Find where the given text appears and provide that cell's center as (x, y) coordinate. 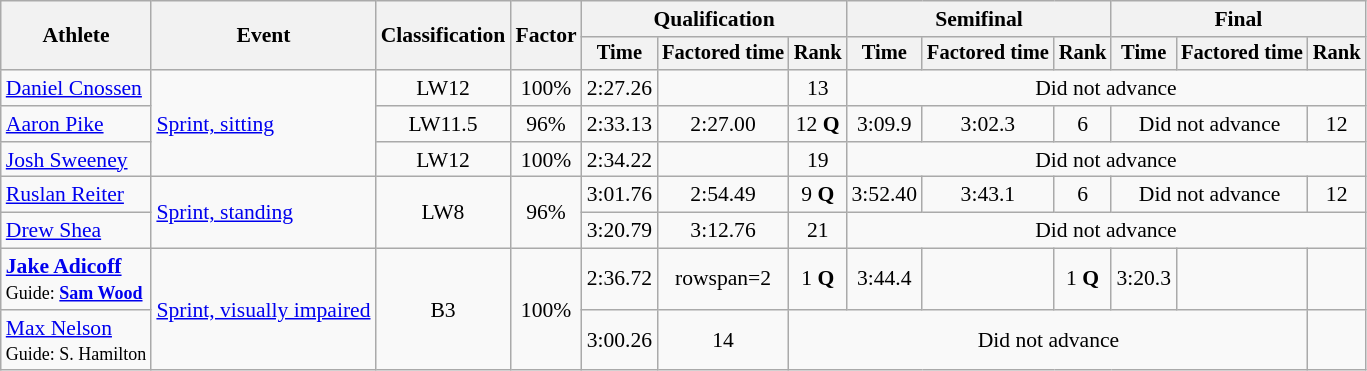
3:52.40 (884, 195)
9 Q (818, 195)
Qualification (714, 19)
3:43.1 (988, 195)
2:33.13 (620, 124)
2:54.49 (723, 195)
19 (818, 160)
rowspan=2 (723, 280)
Sprint, visually impaired (263, 310)
B3 (444, 310)
Athlete (76, 36)
Josh Sweeney (76, 160)
Factor (546, 36)
2:27.26 (620, 88)
3:44.4 (884, 280)
12 Q (818, 124)
3:20.79 (620, 231)
3:09.9 (884, 124)
Event (263, 36)
LW8 (444, 212)
3:01.76 (620, 195)
2:36.72 (620, 280)
3:02.3 (988, 124)
3:20.3 (1144, 280)
3:00.26 (620, 340)
2:27.00 (723, 124)
Aaron Pike (76, 124)
Classification (444, 36)
Final (1238, 19)
14 (723, 340)
21 (818, 231)
Sprint, sitting (263, 124)
Ruslan Reiter (76, 195)
13 (818, 88)
Semifinal (980, 19)
Jake AdicoffGuide: Sam Wood (76, 280)
Drew Shea (76, 231)
Sprint, standing (263, 212)
2:34.22 (620, 160)
Max NelsonGuide: S. Hamilton (76, 340)
3:12.76 (723, 231)
LW11.5 (444, 124)
Daniel Cnossen (76, 88)
